Search for the cell housing the specified text and yield its (X, Y) center coordinate. 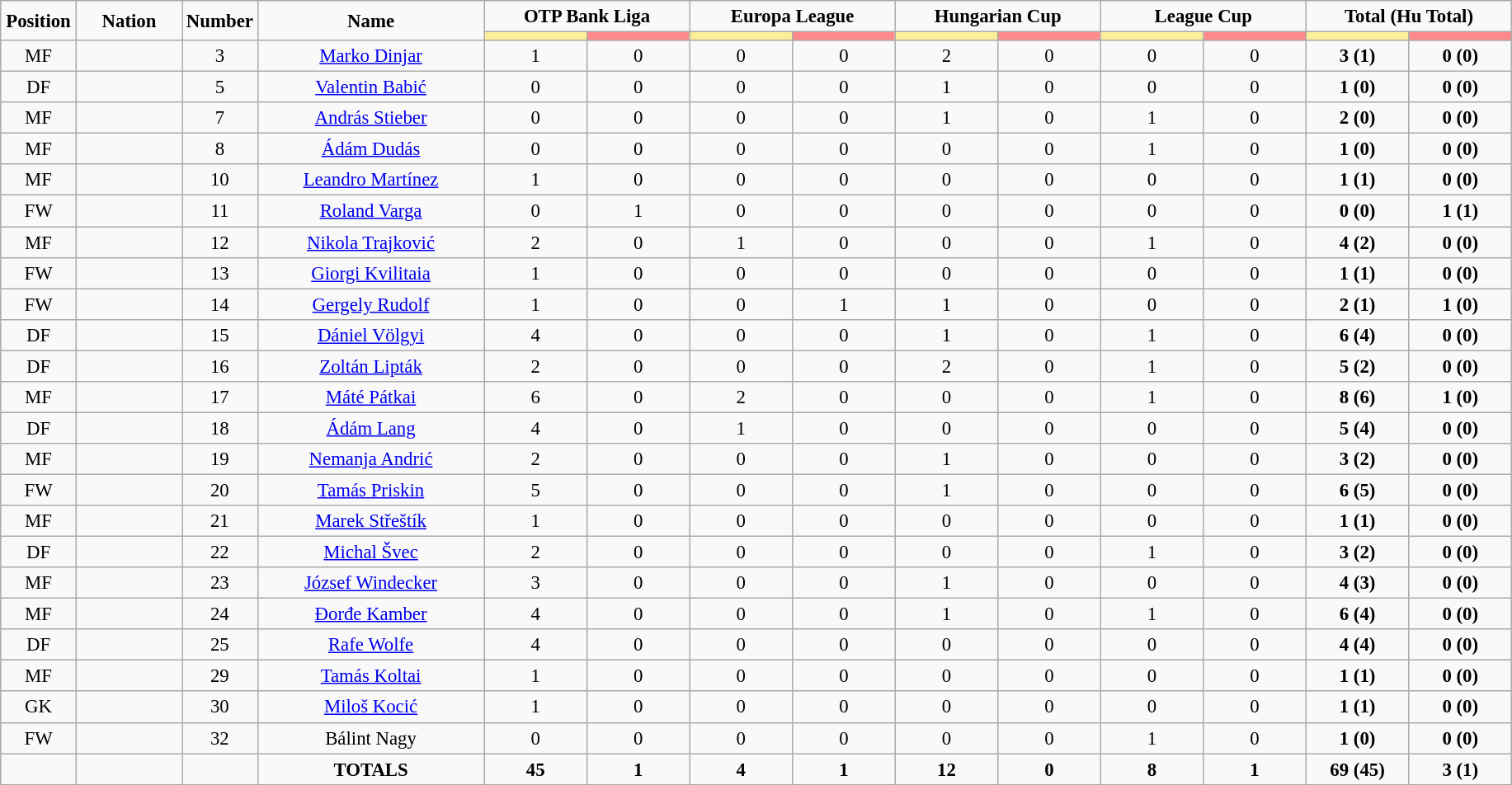
Hungarian Cup (998, 16)
TOTALS (371, 769)
Nemanja Andrić (371, 459)
6 (536, 397)
League Cup (1203, 16)
Tamás Koltai (371, 676)
29 (220, 676)
Gergely Rudolf (371, 304)
8 (6) (1358, 397)
19 (220, 459)
Bálint Nagy (371, 738)
József Windecker (371, 583)
24 (220, 614)
45 (536, 769)
Nation (129, 21)
16 (220, 366)
Number (220, 21)
5 (4) (1358, 428)
6 (5) (1358, 490)
11 (220, 211)
5 (2) (1358, 366)
10 (220, 181)
András Stieber (371, 118)
4 (2) (1358, 242)
Nikola Trajković (371, 242)
20 (220, 490)
Name (371, 21)
Leandro Martínez (371, 181)
Marek Střeštík (371, 521)
Michal Švec (371, 552)
Giorgi Kvilitaia (371, 273)
Europa League (792, 16)
23 (220, 583)
Ádám Lang (371, 428)
69 (45) (1358, 769)
7 (220, 118)
25 (220, 645)
Ádám Dudás (371, 149)
Roland Varga (371, 211)
Zoltán Lipták (371, 366)
17 (220, 397)
4 (3) (1358, 583)
OTP Bank Liga (587, 16)
30 (220, 707)
Valentin Babić (371, 87)
14 (220, 304)
18 (220, 428)
Tamás Priskin (371, 490)
Dániel Völgyi (371, 335)
Marko Dinjar (371, 56)
Miloš Kocić (371, 707)
21 (220, 521)
Position (39, 21)
2 (0) (1358, 118)
GK (39, 707)
22 (220, 552)
32 (220, 738)
15 (220, 335)
Đorđe Kamber (371, 614)
Máté Pátkai (371, 397)
2 (1) (1358, 304)
13 (220, 273)
4 (4) (1358, 645)
Rafe Wolfe (371, 645)
Total (Hu Total) (1409, 16)
